Return [x, y] of the center of cell containing provided text 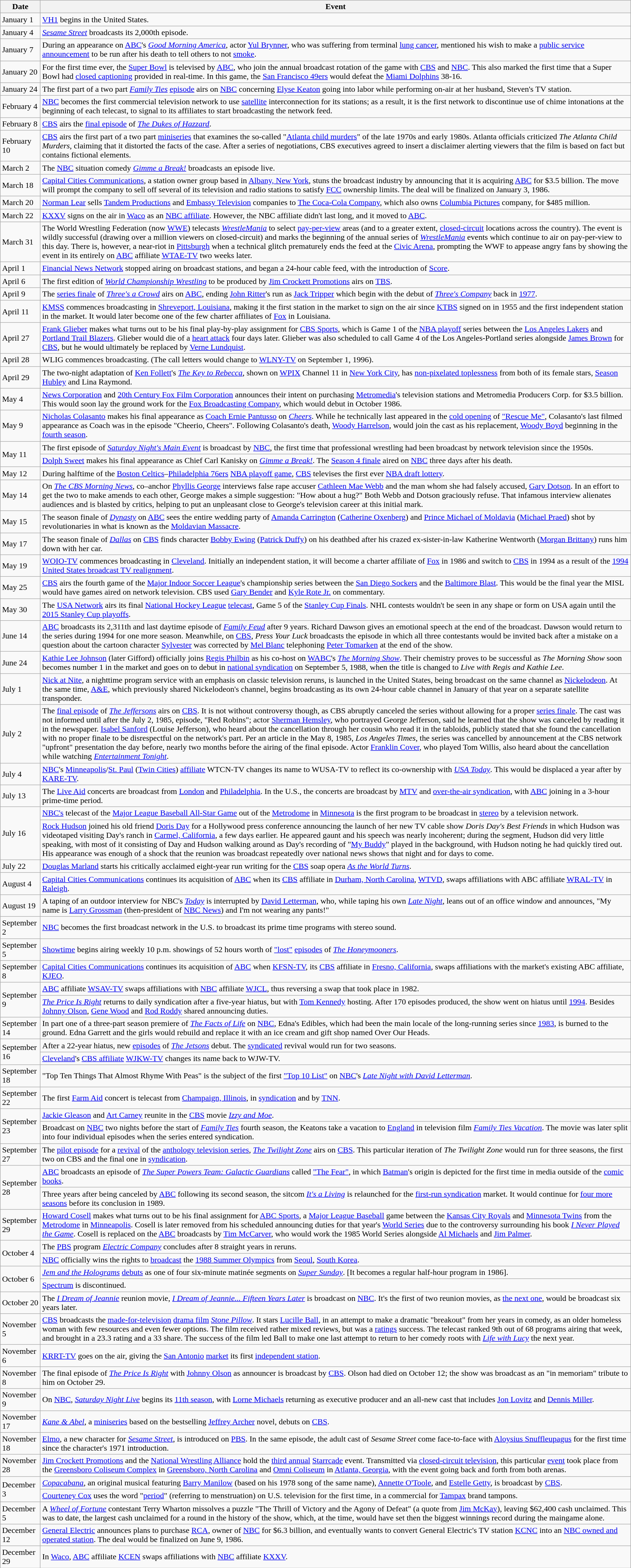
June 24 [20, 662]
July 1 [20, 689]
February 4 [20, 107]
The NBC situation comedy Gimme a Break! broadcasts an episode live. [336, 168]
January 7 [20, 50]
July 4 [20, 774]
July 13 [20, 796]
April 27 [20, 338]
April 28 [20, 360]
VH1 begins in the United States. [336, 20]
WLIG commences broadcasting. (The call letters would change to WLNY-TV on September 1, 1996). [336, 360]
September 9 [20, 1000]
"Top Ten Things That Almost Rhyme With Peas" is the subject of the first "Top 10 List" on NBC's Late Night with David Letterman. [336, 1076]
January 24 [20, 89]
January 1 [20, 20]
January 4 [20, 32]
September 5 [20, 949]
Spectrum is discontinued. [336, 1285]
May 25 [20, 588]
Jem and the Holograms debuts as one of four six-minute matinée segments on Super Sunday. [It becomes a regular half-hour program in 1986]. [336, 1273]
December 29 [20, 1557]
November 18 [20, 1444]
Courteney Cox uses the word "period" (referring to menstruation) on U.S. television for the first time, in a commercial for Tampax brand tampons. [336, 1495]
April 29 [20, 377]
The first Farm Aid concert is telecast from Champaign, Illinois, in syndication and by TNN. [336, 1097]
November 17 [20, 1421]
June 14 [20, 636]
October 20 [20, 1303]
During halftime of the Boston Celtics–Philadelphia 76ers NBA playoff game, CBS televises the first ever NBA draft lottery. [336, 473]
March 31 [20, 242]
August 4 [20, 884]
Financial News Network stopped airing on broadcast stations, and began a 24-hour cable feed, with the introduction of Score. [336, 268]
March 2 [20, 168]
September 18 [20, 1076]
September 16 [20, 1052]
Event [336, 7]
February 8 [20, 124]
October 4 [20, 1253]
September 28 [20, 1187]
May 4 [20, 399]
Sesame Street broadcasts its 2,000th episode. [336, 32]
September 29 [20, 1225]
The first edition of World Championship Wrestling to be produced by Jim Crockett Promotions airs on TBS. [336, 281]
July 2 [20, 734]
After a 22-year hiatus, new episodes of The Jetsons debut. The syndicated revival would run for two seasons. [336, 1046]
Dolph Sweet makes his final appearance as Chief Carl Kanisky on Gimme a Break!. The Season 4 finale aired on NBC three days after his death. [336, 460]
May 19 [20, 566]
May 14 [20, 495]
Kane & Abel, a miniseries based on the bestselling Jeffrey Archer novel, debuts on CBS. [336, 1421]
December 3 [20, 1489]
Cleveland's CBS affiliate WJKW-TV changes its name back to WJW-TV. [336, 1058]
NBC becomes the first broadcast network in the U.S. to broadcast its prime time programs with stereo sound. [336, 928]
January 20 [20, 72]
May 11 [20, 454]
December 5 [20, 1513]
Douglas Marland starts his critically acclaimed eight-year run writing for the CBS soap opera As the World Turns. [336, 866]
August 19 [20, 905]
April 1 [20, 268]
KXXV signs on the air in Waco as an NBC affiliate. However, the NBC affiliate didn't last long, and it moved to ABC. [336, 216]
May 15 [20, 521]
March 18 [20, 185]
March 20 [20, 202]
The PBS program Electric Company concludes after 8 straight years in reruns. [336, 1247]
April 11 [20, 312]
KRRT-TV goes on the air, giving the San Antonio market its first independent station. [336, 1356]
NBC officially wins the rights to broadcast the 1988 Summer Olympics from Seoul, South Korea. [336, 1260]
September 2 [20, 928]
October 6 [20, 1279]
September 23 [20, 1126]
May 17 [20, 544]
Showtime begins airing weekly 10 p.m. showings of 52 hours worth of "lost" episodes of The Honeymooners. [336, 949]
CBS airs the final episode of The Dukes of Hazzard. [336, 124]
September 8 [20, 971]
April 6 [20, 281]
November 9 [20, 1400]
November 8 [20, 1377]
September 27 [20, 1154]
ABC affiliate WSAV-TV swaps affiliations with NBC affiliate WJCL, thus reversing a swap that took place in 1982. [336, 989]
May 9 [20, 426]
April 9 [20, 294]
July 16 [20, 833]
July 22 [20, 866]
In Waco, ABC affiliate KCEN swaps affiliations with NBC affiliate KXXV. [336, 1557]
May 12 [20, 473]
December 12 [20, 1535]
November 6 [20, 1356]
November 5 [20, 1329]
September 22 [20, 1097]
Jackie Gleason and Art Carney reunite in the CBS movie Izzy and Moe. [336, 1115]
February 10 [20, 146]
September 14 [20, 1028]
Date [20, 7]
November 28 [20, 1465]
May 30 [20, 610]
March 22 [20, 216]
